For the text-containing cell, return its midpoint in [x, y] coordinate format. 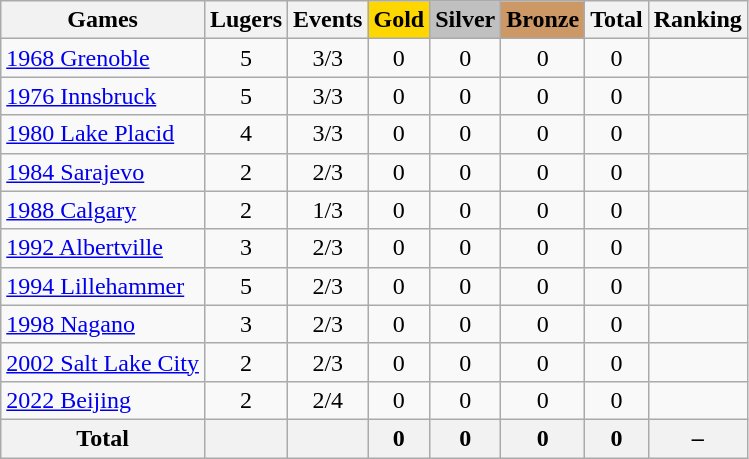
1/3 [328, 210]
Gold [399, 20]
1994 Lillehammer [103, 286]
1976 Innsbruck [103, 96]
1992 Albertville [103, 248]
Games [103, 20]
1968 Grenoble [103, 58]
1988 Calgary [103, 210]
1984 Sarajevo [103, 172]
1980 Lake Placid [103, 134]
1998 Nagano [103, 324]
2/4 [328, 400]
Ranking [698, 20]
– [698, 438]
4 [246, 134]
2002 Salt Lake City [103, 362]
Events [328, 20]
Silver [466, 20]
Lugers [246, 20]
2022 Beijing [103, 400]
Bronze [543, 20]
